Capture the cell that displays the provided text and extract its (x, y) central coordinate. 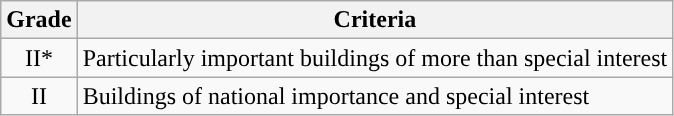
II* (39, 58)
II (39, 96)
Criteria (375, 20)
Particularly important buildings of more than special interest (375, 58)
Grade (39, 20)
Buildings of national importance and special interest (375, 96)
